Search for the cell housing the specified text and yield its (X, Y) center coordinate. 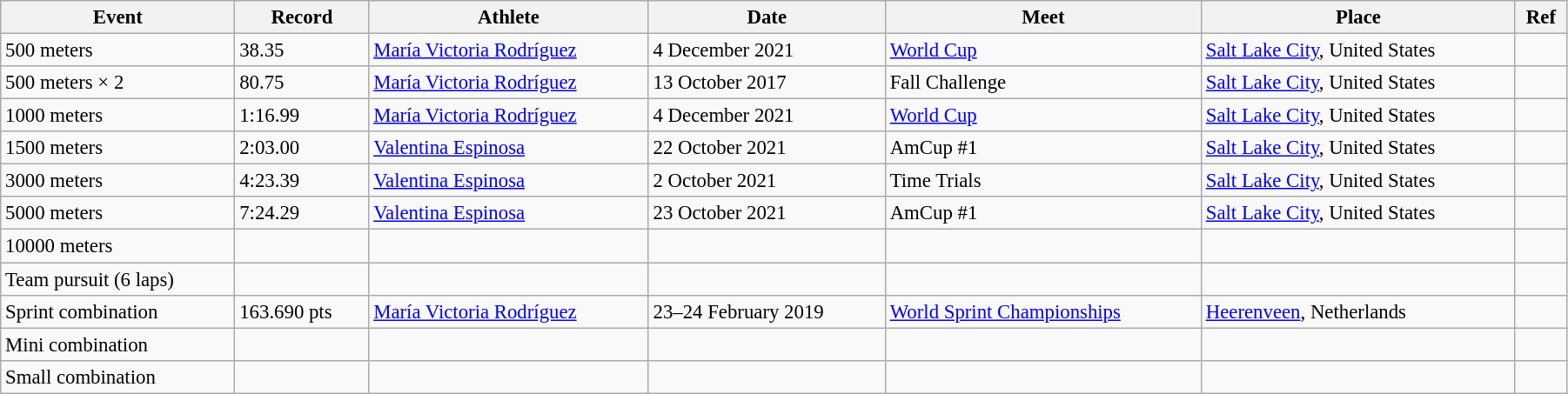
Heerenveen, Netherlands (1357, 311)
Time Trials (1042, 181)
Small combination (118, 377)
1000 meters (118, 116)
2 October 2021 (767, 181)
163.690 pts (302, 311)
10000 meters (118, 246)
Place (1357, 17)
5000 meters (118, 213)
22 October 2021 (767, 148)
80.75 (302, 83)
Athlete (508, 17)
Meet (1042, 17)
Ref (1540, 17)
World Sprint Championships (1042, 311)
13 October 2017 (767, 83)
7:24.29 (302, 213)
38.35 (302, 50)
23 October 2021 (767, 213)
Sprint combination (118, 311)
500 meters (118, 50)
Date (767, 17)
Team pursuit (6 laps) (118, 279)
23–24 February 2019 (767, 311)
2:03.00 (302, 148)
3000 meters (118, 181)
Record (302, 17)
Mini combination (118, 344)
Fall Challenge (1042, 83)
1500 meters (118, 148)
4:23.39 (302, 181)
500 meters × 2 (118, 83)
1:16.99 (302, 116)
Event (118, 17)
